Output the (X, Y) coordinate of the center of the cell containing the given text.  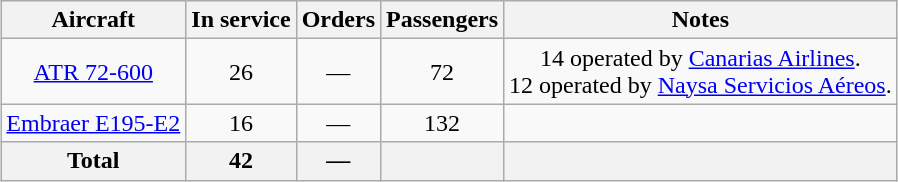
42 (241, 161)
In service (241, 20)
132 (442, 123)
Passengers (442, 20)
16 (241, 123)
26 (241, 72)
72 (442, 72)
Notes (701, 20)
Embraer E195-E2 (94, 123)
Total (94, 161)
Aircraft (94, 20)
ATR 72-600 (94, 72)
Orders (338, 20)
14 operated by Canarias Airlines.12 operated by Naysa Servicios Aéreos. (701, 72)
